Detect which cell encompasses the target text, then output its [X, Y] center coordinate. 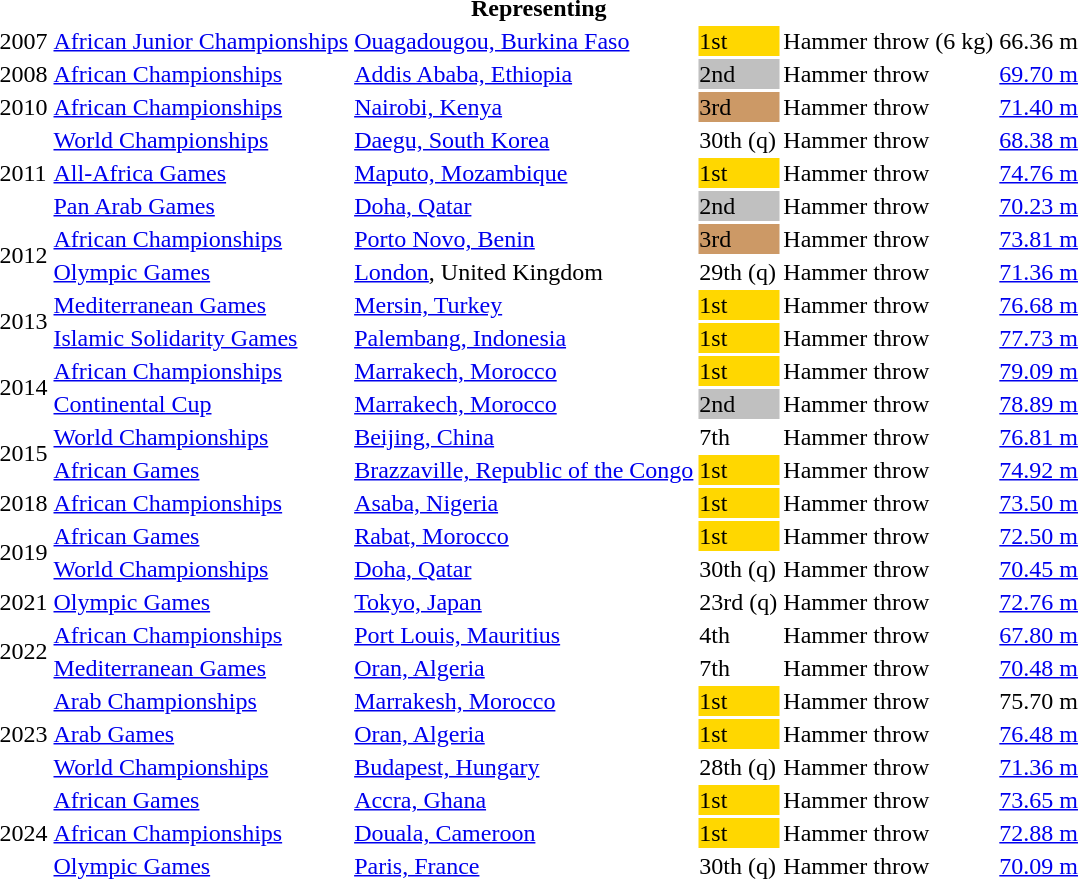
African Junior Championships [201, 41]
Port Louis, Mauritius [524, 635]
Arab Games [201, 734]
Addis Ababa, Ethiopia [524, 74]
Brazzaville, Republic of the Congo [524, 470]
Porto Novo, Benin [524, 239]
Maputo, Mozambique [524, 173]
Douala, Cameroon [524, 833]
Mersin, Turkey [524, 305]
Beijing, China [524, 437]
Marrakesh, Morocco [524, 701]
Accra, Ghana [524, 800]
Daegu, South Korea [524, 140]
Pan Arab Games [201, 206]
Asaba, Nigeria [524, 503]
23rd (q) [738, 602]
Nairobi, Kenya [524, 107]
29th (q) [738, 272]
Continental Cup [201, 404]
London, United Kingdom [524, 272]
Ouagadougou, Burkina Faso [524, 41]
Islamic Solidarity Games [201, 338]
Palembang, Indonesia [524, 338]
Arab Championships [201, 701]
Hammer throw (6 kg) [888, 41]
Rabat, Morocco [524, 536]
Budapest, Hungary [524, 767]
4th [738, 635]
28th (q) [738, 767]
Tokyo, Japan [524, 602]
All-Africa Games [201, 173]
